Locate the cell with the specified text and output its [x, y] center coordinate. 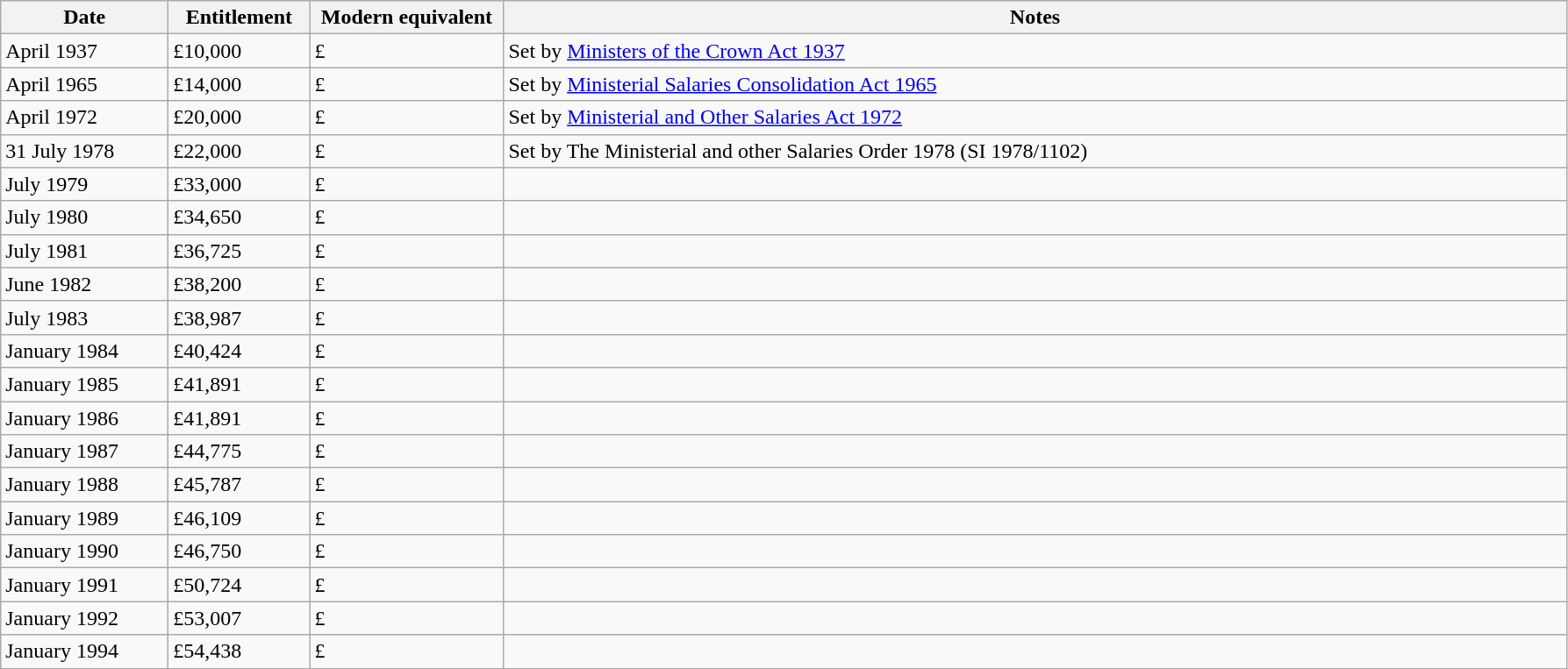
£54,438 [239, 651]
April 1937 [84, 51]
£53,007 [239, 618]
£40,424 [239, 351]
£10,000 [239, 51]
£50,724 [239, 585]
Modern equivalent [407, 18]
January 1988 [84, 485]
Set by The Ministerial and other Salaries Order 1978 (SI 1978/1102) [1035, 151]
January 1990 [84, 552]
January 1984 [84, 351]
£38,987 [239, 317]
January 1985 [84, 384]
£44,775 [239, 452]
July 1980 [84, 217]
July 1981 [84, 251]
£46,109 [239, 518]
Set by Ministerial and Other Salaries Act 1972 [1035, 117]
July 1979 [84, 184]
June 1982 [84, 284]
Notes [1035, 18]
January 1994 [84, 651]
January 1992 [84, 618]
April 1972 [84, 117]
Set by Ministers of the Crown Act 1937 [1035, 51]
£46,750 [239, 552]
£14,000 [239, 84]
Set by Ministerial Salaries Consolidation Act 1965 [1035, 84]
£36,725 [239, 251]
January 1991 [84, 585]
£45,787 [239, 485]
January 1987 [84, 452]
£33,000 [239, 184]
£22,000 [239, 151]
£20,000 [239, 117]
£38,200 [239, 284]
January 1989 [84, 518]
Entitlement [239, 18]
31 July 1978 [84, 151]
£34,650 [239, 217]
April 1965 [84, 84]
January 1986 [84, 418]
Date [84, 18]
July 1983 [84, 317]
